Scan for the cell matching the given text and deliver its (X, Y) coordinate at center. 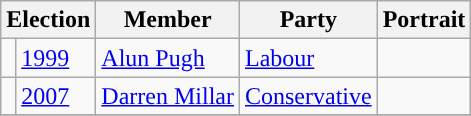
Labour (308, 58)
2007 (56, 96)
Darren Millar (168, 96)
Conservative (308, 96)
Portrait (424, 20)
Alun Pugh (168, 58)
1999 (56, 58)
Party (308, 20)
Election (48, 20)
Member (168, 20)
